Locate the cell with the specified text and output its [x, y] center coordinate. 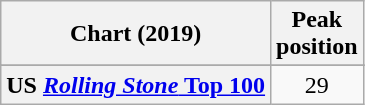
Chart (2019) [136, 34]
US Rolling Stone Top 100 [136, 85]
29 [317, 85]
Peakposition [317, 34]
